Identify which cell holds the provided text, then report its (X, Y) central coordinate. 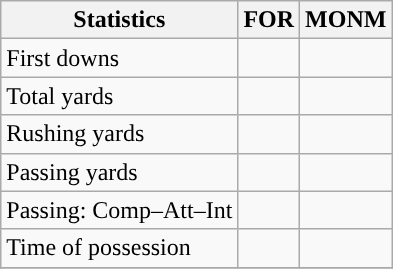
Time of possession (120, 248)
First downs (120, 58)
Rushing yards (120, 134)
Passing: Comp–Att–Int (120, 210)
Total yards (120, 96)
MONM (346, 20)
FOR (269, 20)
Passing yards (120, 172)
Statistics (120, 20)
